Determine the [x, y] coordinate at the center of the cell enclosing the given text.  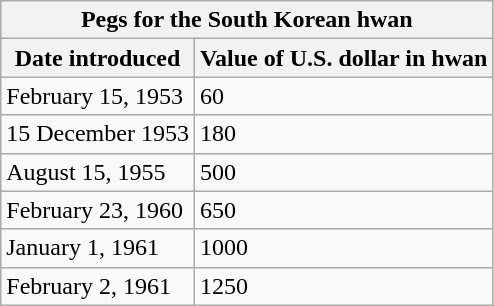
Pegs for the South Korean hwan [247, 20]
February 2, 1961 [98, 286]
1000 [343, 248]
500 [343, 172]
180 [343, 134]
15 December 1953 [98, 134]
Date introduced [98, 58]
February 15, 1953 [98, 96]
Value of U.S. dollar in hwan [343, 58]
60 [343, 96]
1250 [343, 286]
January 1, 1961 [98, 248]
650 [343, 210]
February 23, 1960 [98, 210]
August 15, 1955 [98, 172]
